For the text-containing cell, return its midpoint in [X, Y] coordinate format. 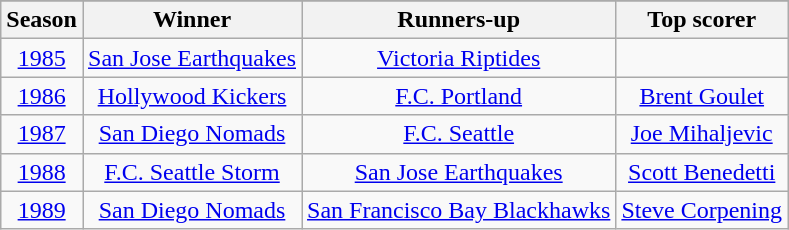
1987 [42, 134]
1985 [42, 58]
1988 [42, 172]
1986 [42, 96]
Steve Corpening [702, 210]
Top scorer [702, 20]
Hollywood Kickers [192, 96]
Season [42, 20]
Winner [192, 20]
F.C. Portland [459, 96]
F.C. Seattle [459, 134]
Joe Mihaljevic [702, 134]
1989 [42, 210]
Victoria Riptides [459, 58]
F.C. Seattle Storm [192, 172]
Runners-up [459, 20]
San Francisco Bay Blackhawks [459, 210]
Scott Benedetti [702, 172]
Brent Goulet [702, 96]
